Provide the (x, y) coordinate of the cell's center where the given text is located.  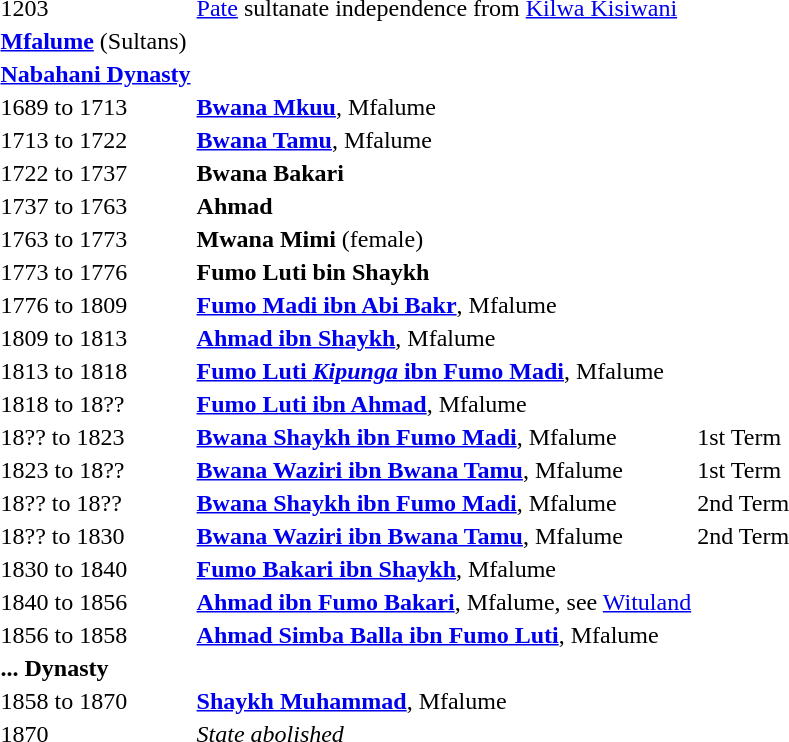
Ahmad ibn Shaykh, Mfalume (444, 338)
Ahmad (444, 206)
Ahmad Simba Balla ibn Fumo Luti, Mfalume (444, 635)
Mwana Mimi (female) (444, 239)
Ahmad ibn Fumo Bakari, Mfalume, see Wituland (444, 602)
Bwana Tamu, Mfalume (444, 140)
Bwana Mkuu, Mfalume (444, 107)
Shaykh Muhammad, Mfalume (444, 701)
Fumo Luti Kipunga ibn Fumo Madi, Mfalume (444, 371)
Fumo Luti bin Shaykh (444, 272)
Fumo Bakari ibn Shaykh, Mfalume (444, 569)
Fumo Madi ibn Abi Bakr, Mfalume (444, 305)
Bwana Bakari (444, 173)
Fumo Luti ibn Ahmad, Mfalume (444, 404)
